Pinpoint the cell where the given text exists, returning its [X, Y] midpoint coordinate. 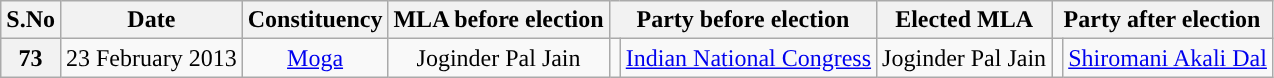
S.No [31, 20]
73 [31, 58]
Party after election [1162, 20]
Shiromani Akali Dal [1168, 58]
Constituency [315, 20]
23 February 2013 [151, 58]
Party before election [742, 20]
Date [151, 20]
MLA before election [498, 20]
Elected MLA [964, 20]
Moga [315, 58]
Indian National Congress [748, 58]
